Search for the cell housing the specified text and yield its (X, Y) center coordinate. 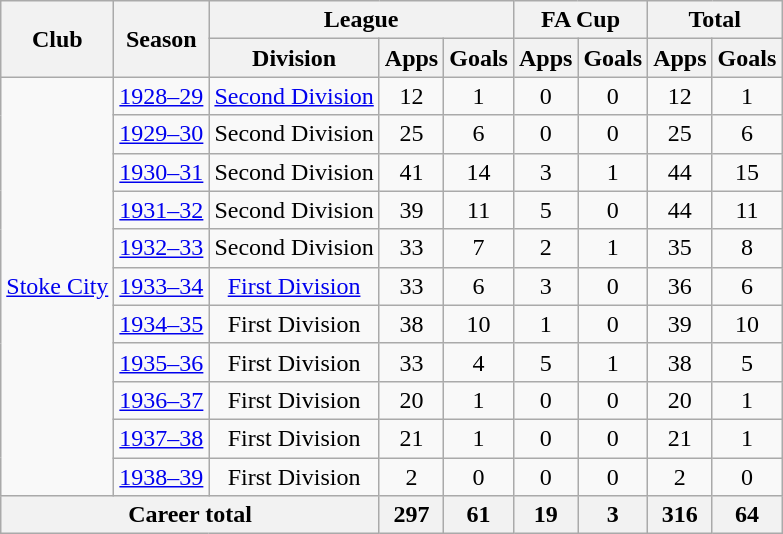
Total (715, 20)
19 (545, 515)
Stoke City (58, 286)
1930–31 (162, 172)
36 (680, 286)
Division (294, 58)
1933–34 (162, 286)
4 (479, 362)
1932–33 (162, 248)
1937–38 (162, 438)
7 (479, 248)
1938–39 (162, 477)
35 (680, 248)
41 (411, 172)
FA Cup (580, 20)
1935–36 (162, 362)
1929–30 (162, 134)
316 (680, 515)
1931–32 (162, 210)
1936–37 (162, 400)
Club (58, 39)
297 (411, 515)
8 (747, 248)
14 (479, 172)
1928–29 (162, 96)
Career total (190, 515)
1934–35 (162, 324)
League (362, 20)
15 (747, 172)
64 (747, 515)
Season (162, 39)
61 (479, 515)
